From the cell containing the given text, extract its center point as (X, Y) coordinate. 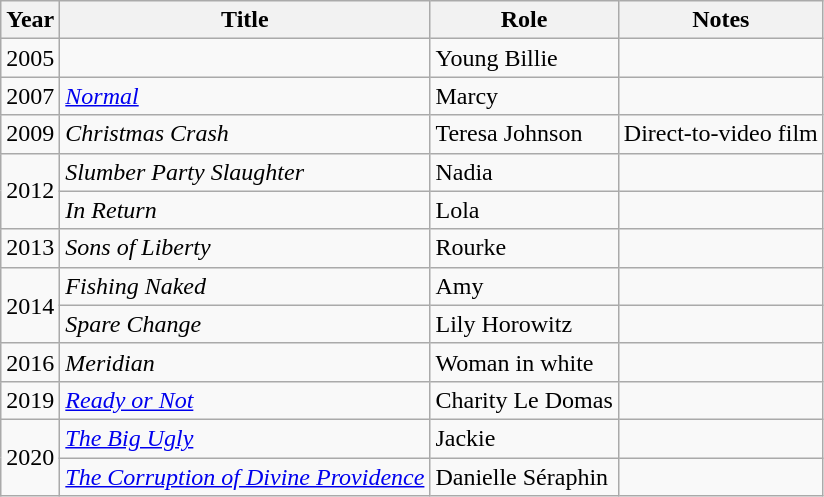
Sons of Liberty (245, 248)
Year (30, 20)
Ready or Not (245, 400)
Direct-to-video film (720, 134)
Teresa Johnson (524, 134)
Notes (720, 20)
Marcy (524, 96)
2005 (30, 58)
2020 (30, 457)
Fishing Naked (245, 286)
2013 (30, 248)
2019 (30, 400)
Young Billie (524, 58)
Amy (524, 286)
2016 (30, 362)
Slumber Party Slaughter (245, 172)
Woman in white (524, 362)
The Corruption of Divine Providence (245, 477)
2009 (30, 134)
2014 (30, 305)
The Big Ugly (245, 438)
Lola (524, 210)
Danielle Séraphin (524, 477)
Title (245, 20)
Christmas Crash (245, 134)
Role (524, 20)
Meridian (245, 362)
Jackie (524, 438)
2012 (30, 191)
2007 (30, 96)
Spare Change (245, 324)
Normal (245, 96)
In Return (245, 210)
Rourke (524, 248)
Nadia (524, 172)
Charity Le Domas (524, 400)
Lily Horowitz (524, 324)
